Pinpoint the cell where the given text exists, returning its [x, y] midpoint coordinate. 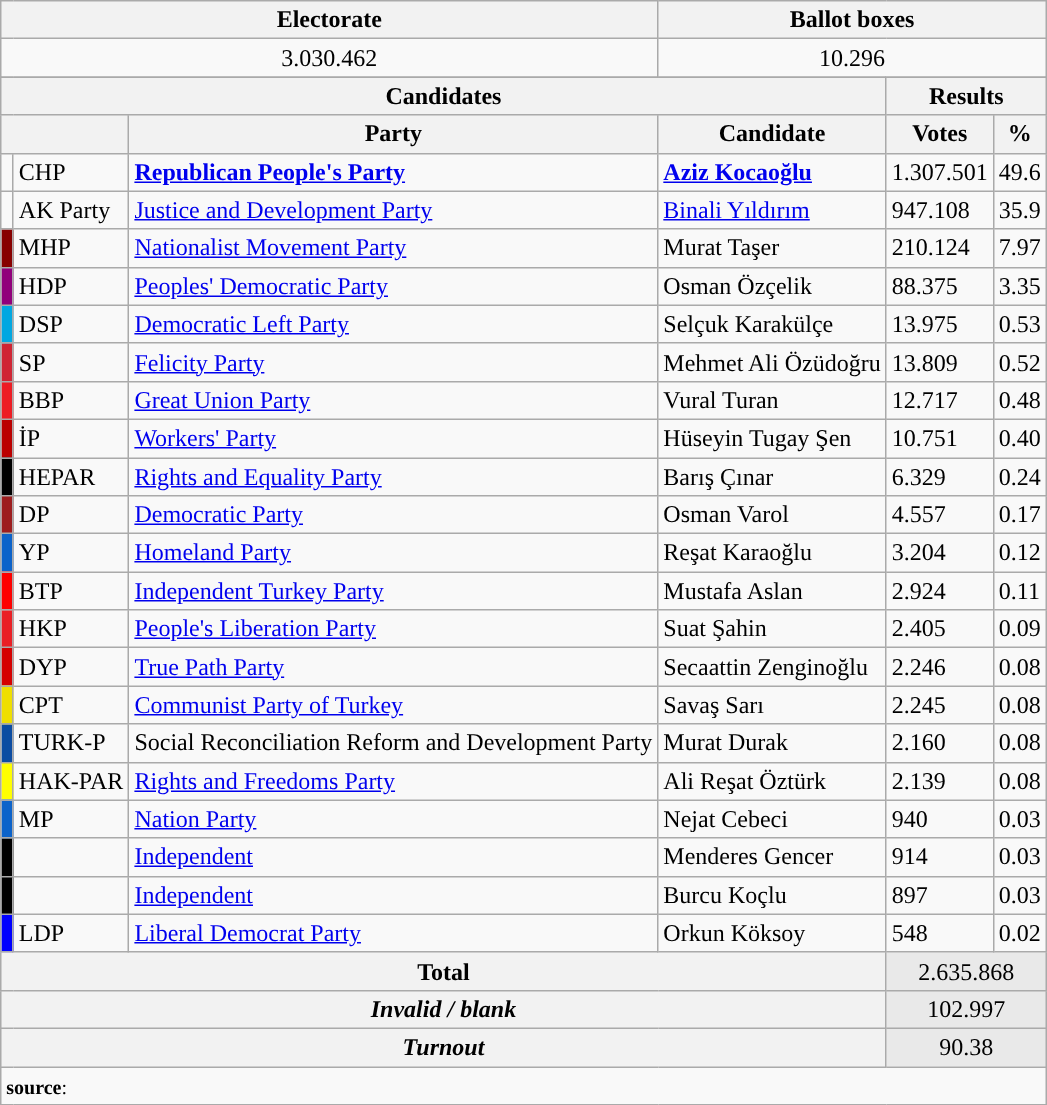
3.030.462 [330, 58]
Party [394, 134]
Orkun Köksoy [772, 933]
HAK-PAR [71, 781]
13.975 [940, 324]
% [1020, 134]
DP [71, 515]
0.40 [1020, 438]
Suat Şahin [772, 629]
Nationalist Movement Party [394, 248]
Binali Yıldırım [772, 210]
947.108 [940, 210]
Nejat Cebeci [772, 819]
HKP [71, 629]
Menderes Gencer [772, 857]
2.245 [940, 705]
0.52 [1020, 362]
True Path Party [394, 667]
0.48 [1020, 400]
SP [71, 362]
Republican People's Party [394, 172]
Burcu Koçlu [772, 895]
0.09 [1020, 629]
2.246 [940, 667]
2.405 [940, 629]
YP [71, 553]
12.717 [940, 400]
3.204 [940, 553]
6.329 [940, 477]
Great Union Party [394, 400]
Total [444, 971]
Secaattin Zenginoğlu [772, 667]
MHP [71, 248]
AK Party [71, 210]
0.17 [1020, 515]
90.38 [966, 1047]
Mustafa Aslan [772, 591]
0.12 [1020, 553]
2.139 [940, 781]
Justice and Development Party [394, 210]
Nation Party [394, 819]
2.635.868 [966, 971]
Barış Çınar [772, 477]
Votes [940, 134]
10.296 [852, 58]
2.924 [940, 591]
BTP [71, 591]
CPT [71, 705]
MP [71, 819]
Selçuk Karakülçe [772, 324]
Ali Reşat Öztürk [772, 781]
Candidate [772, 134]
Ballot boxes [852, 20]
BBP [71, 400]
102.997 [966, 1009]
Aziz Kocaoğlu [772, 172]
Peoples' Democratic Party [394, 286]
source: [524, 1085]
Communist Party of Turkey [394, 705]
Independent Turkey Party [394, 591]
35.9 [1020, 210]
914 [940, 857]
Electorate [330, 20]
4.557 [940, 515]
0.02 [1020, 933]
CHP [71, 172]
Felicity Party [394, 362]
İP [71, 438]
People's Liberation Party [394, 629]
10.751 [940, 438]
Mehmet Ali Özüdoğru [772, 362]
HDP [71, 286]
Savaş Sarı [772, 705]
Invalid / blank [444, 1009]
DSP [71, 324]
0.11 [1020, 591]
Democratic Party [394, 515]
0.24 [1020, 477]
Osman Özçelik [772, 286]
Rights and Freedoms Party [394, 781]
548 [940, 933]
Rights and Equality Party [394, 477]
88.375 [940, 286]
Osman Varol [772, 515]
Social Reconciliation Reform and Development Party [394, 743]
Workers' Party [394, 438]
7.97 [1020, 248]
49.6 [1020, 172]
210.124 [940, 248]
Liberal Democrat Party [394, 933]
Homeland Party [394, 553]
940 [940, 819]
HEPAR [71, 477]
Reşat Karaoğlu [772, 553]
TURK-P [71, 743]
13.809 [940, 362]
1.307.501 [940, 172]
Hüseyin Tugay Şen [772, 438]
3.35 [1020, 286]
Murat Durak [772, 743]
0.53 [1020, 324]
Vural Turan [772, 400]
Democratic Left Party [394, 324]
Candidates [444, 96]
Turnout [444, 1047]
LDP [71, 933]
Murat Taşer [772, 248]
Results [966, 96]
2.160 [940, 743]
DYP [71, 667]
897 [940, 895]
